Identify which cell holds the provided text, then report its [x, y] central coordinate. 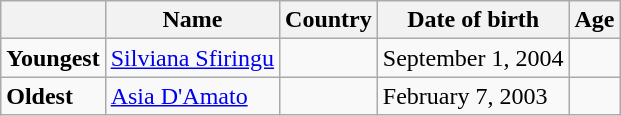
Youngest [53, 58]
September 1, 2004 [473, 58]
February 7, 2003 [473, 96]
Age [594, 20]
Name [192, 20]
Silviana Sfiringu [192, 58]
Date of birth [473, 20]
Country [329, 20]
Asia D'Amato [192, 96]
Oldest [53, 96]
